For the text-containing cell, return its midpoint in [x, y] coordinate format. 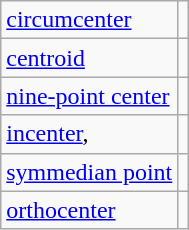
centroid [90, 58]
nine-point center [90, 96]
symmedian point [90, 172]
orthocenter [90, 210]
incenter, [90, 134]
circumcenter [90, 20]
